Identify which cell holds the provided text, then report its (x, y) central coordinate. 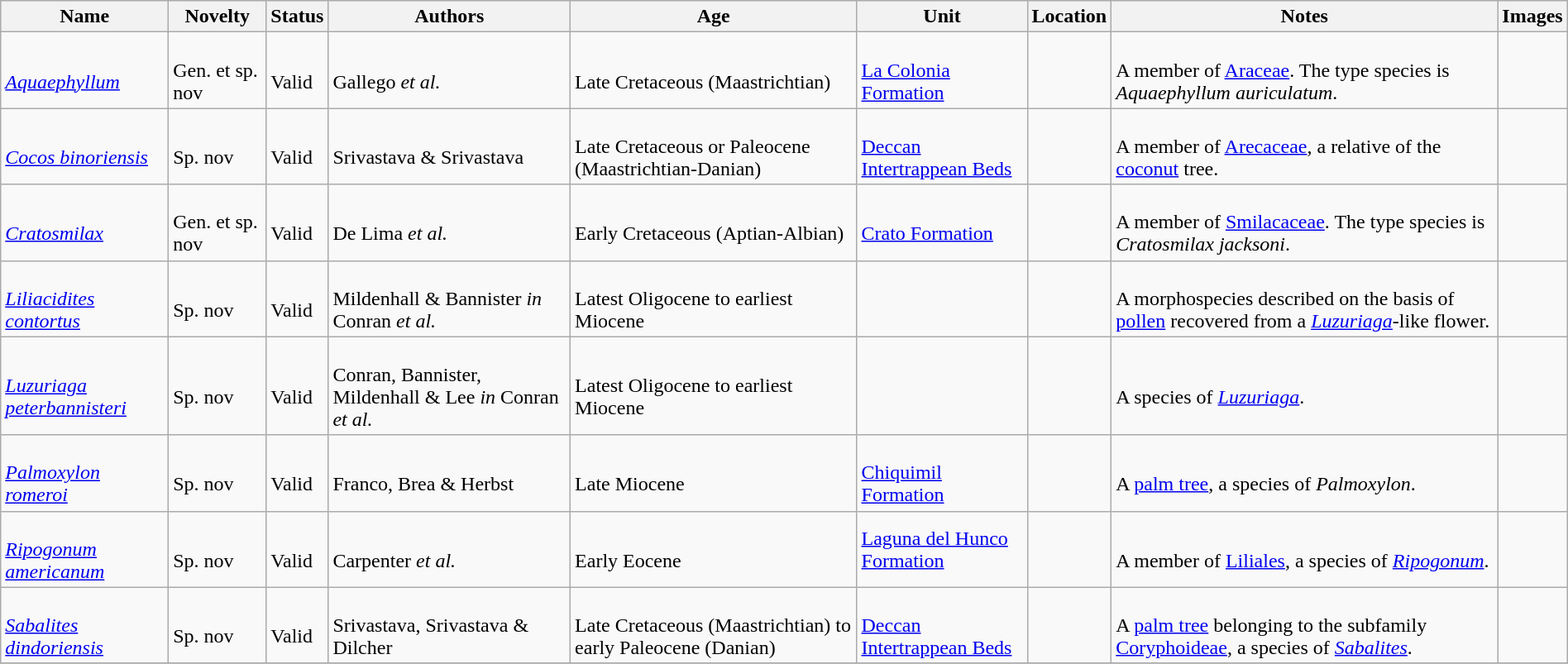
A member of Liliales, a species of Ripogonum. (1305, 549)
Notes (1305, 17)
Authors (450, 17)
Luzuriaga peterbannisteri (84, 385)
Srivastava & Srivastava (450, 146)
Early Cretaceous (Aptian-Albian) (714, 222)
Srivastava, Srivastava & Dilcher (450, 625)
Age (714, 17)
Palmoxylon romeroi (84, 473)
A species of Luzuriaga. (1305, 385)
A member of Arecaceae, a relative of the coconut tree. (1305, 146)
De Lima et al. (450, 222)
Late Cretaceous (Maastrichtian) to early Paleocene (Danian) (714, 625)
Conran, Bannister, Mildenhall & Lee in Conran et al. (450, 385)
La Colonia Formation (942, 70)
Liliacidites contortus (84, 299)
Gallego et al. (450, 70)
Carpenter et al. (450, 549)
Crato Formation (942, 222)
Cratosmilax (84, 222)
Name (84, 17)
Sabalites dindoriensis (84, 625)
Cocos binoriensis (84, 146)
A palm tree, a species of Palmoxylon. (1305, 473)
Chiquimil Formation (942, 473)
Ripogonum americanum (84, 549)
Status (298, 17)
Franco, Brea & Herbst (450, 473)
A member of Araceae. The type species is Aquaephyllum auriculatum. (1305, 70)
A palm tree belonging to the subfamily Coryphoideae, a species of Sabalites. (1305, 625)
Early Eocene (714, 549)
Aquaephyllum (84, 70)
Novelty (218, 17)
Late Miocene (714, 473)
Unit (942, 17)
Location (1069, 17)
Late Cretaceous or Paleocene (Maastrichtian-Danian) (714, 146)
Laguna del Hunco Formation (942, 549)
Images (1532, 17)
Late Cretaceous (Maastrichtian) (714, 70)
Mildenhall & Bannister in Conran et al. (450, 299)
A member of Smilacaceae. The type species is Cratosmilax jacksoni. (1305, 222)
A morphospecies described on the basis of pollen recovered from a Luzuriaga-like flower. (1305, 299)
